Locate the cell with the specified text and output its [x, y] center coordinate. 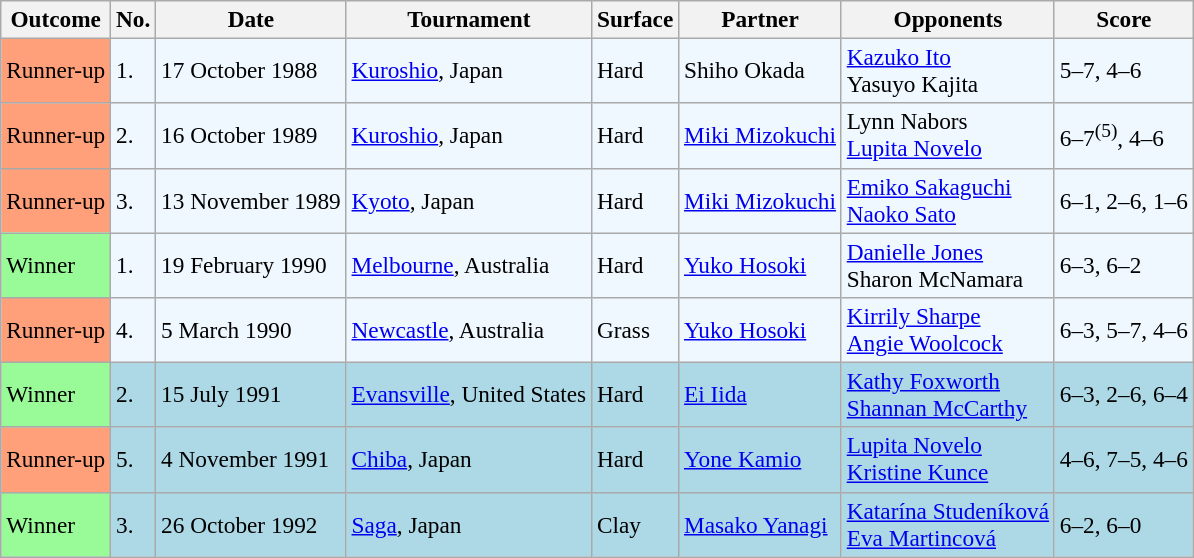
Lynn Nabors Lupita Novelo [948, 136]
Newcastle, Australia [468, 330]
Danielle Jones Sharon McNamara [948, 264]
6–1, 2–6, 1–6 [1124, 200]
17 October 1988 [251, 70]
Yone Kamio [760, 460]
Grass [636, 330]
Score [1124, 19]
6–3, 5–7, 4–6 [1124, 330]
No. [134, 19]
Partner [760, 19]
19 February 1990 [251, 264]
15 July 1991 [251, 394]
Kathy Foxworth Shannan McCarthy [948, 394]
5–7, 4–6 [1124, 70]
Opponents [948, 19]
6–7(5), 4–6 [1124, 136]
Clay [636, 524]
Tournament [468, 19]
Kazuko Ito Yasuyo Kajita [948, 70]
Emiko Sakaguchi Naoko Sato [948, 200]
4–6, 7–5, 4–6 [1124, 460]
5 March 1990 [251, 330]
Shiho Okada [760, 70]
4. [134, 330]
Outcome [56, 19]
6–3, 6–2 [1124, 264]
16 October 1989 [251, 136]
Kyoto, Japan [468, 200]
Surface [636, 19]
Date [251, 19]
Katarína Studeníková Eva Martincová [948, 524]
Saga, Japan [468, 524]
Lupita Novelo Kristine Kunce [948, 460]
Ei Iida [760, 394]
Kirrily Sharpe Angie Woolcock [948, 330]
5. [134, 460]
Evansville, United States [468, 394]
13 November 1989 [251, 200]
6–2, 6–0 [1124, 524]
Melbourne, Australia [468, 264]
Masako Yanagi [760, 524]
4 November 1991 [251, 460]
6–3, 2–6, 6–4 [1124, 394]
Chiba, Japan [468, 460]
26 October 1992 [251, 524]
